Find where the given text appears and provide that cell's center as (X, Y) coordinate. 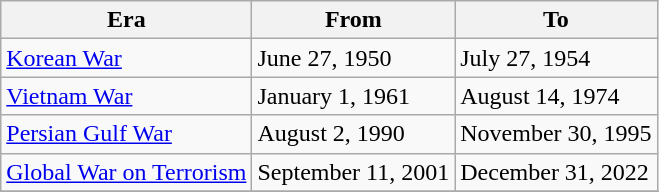
June 27, 1950 (354, 58)
Persian Gulf War (126, 134)
November 30, 1995 (556, 134)
To (556, 20)
From (354, 20)
Global War on Terrorism (126, 172)
August 2, 1990 (354, 134)
September 11, 2001 (354, 172)
December 31, 2022 (556, 172)
Vietnam War (126, 96)
Era (126, 20)
January 1, 1961 (354, 96)
August 14, 1974 (556, 96)
Korean War (126, 58)
July 27, 1954 (556, 58)
